Scan for the cell matching the given text and deliver its (X, Y) coordinate at center. 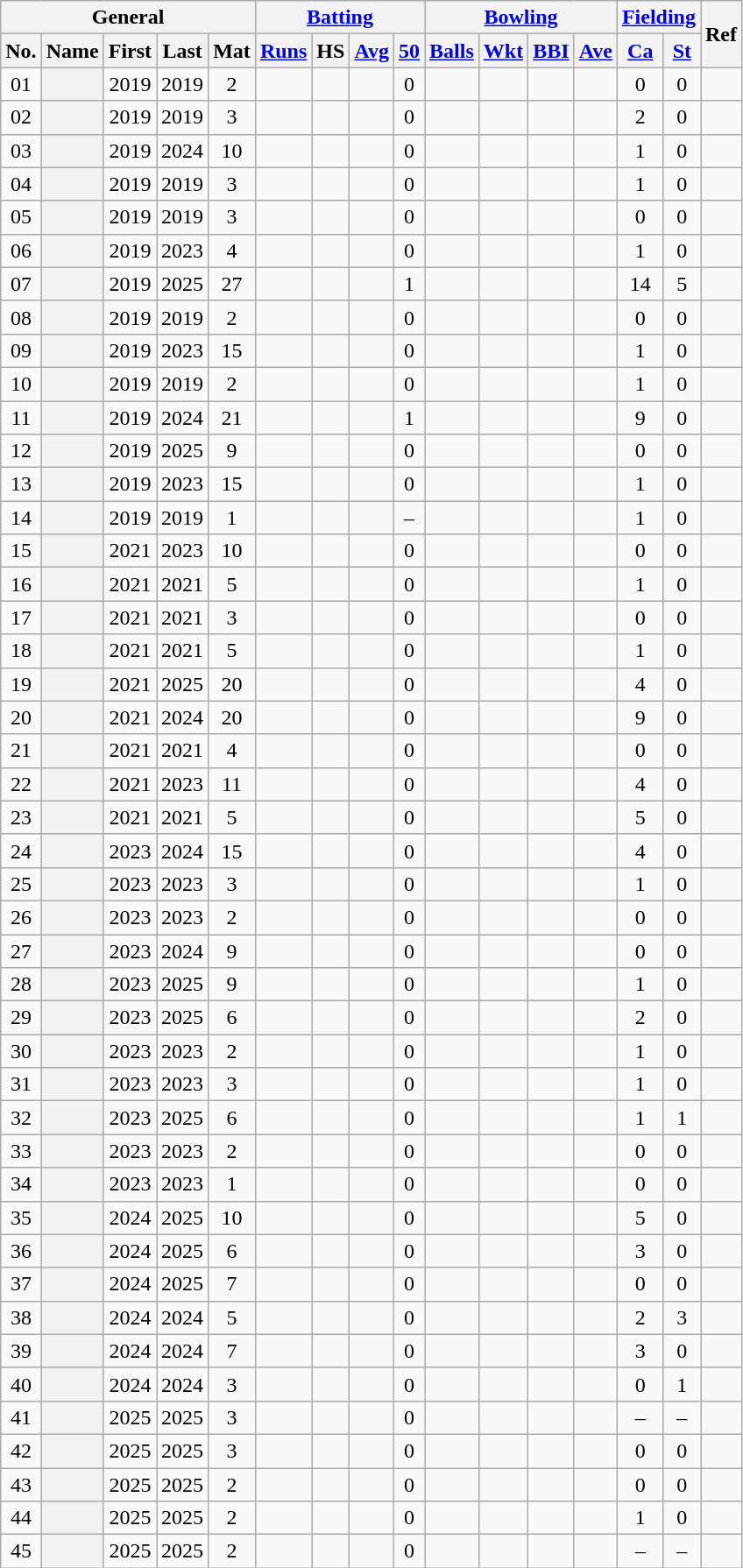
Ca (640, 51)
33 (21, 1151)
32 (21, 1118)
05 (21, 217)
06 (21, 251)
02 (21, 117)
17 (21, 618)
35 (21, 1218)
Ref (722, 34)
BBI (551, 51)
34 (21, 1184)
19 (21, 684)
40 (21, 1384)
28 (21, 985)
50 (408, 51)
44 (21, 1518)
12 (21, 451)
23 (21, 817)
25 (21, 884)
41 (21, 1417)
03 (21, 151)
13 (21, 484)
45 (21, 1551)
General (128, 18)
Last (182, 51)
Balls (452, 51)
Ave (596, 51)
18 (21, 651)
Fielding (659, 18)
HS (331, 51)
22 (21, 784)
31 (21, 1084)
38 (21, 1317)
43 (21, 1485)
09 (21, 350)
Runs (283, 51)
30 (21, 1051)
Name (72, 51)
No. (21, 51)
36 (21, 1251)
29 (21, 1018)
37 (21, 1284)
26 (21, 917)
First (130, 51)
01 (21, 84)
Batting (340, 18)
16 (21, 584)
Bowling (521, 18)
Wkt (503, 51)
Avg (371, 51)
39 (21, 1351)
St (682, 51)
42 (21, 1451)
04 (21, 184)
Mat (232, 51)
08 (21, 317)
07 (21, 284)
24 (21, 851)
